Capture the cell that displays the provided text and extract its [x, y] central coordinate. 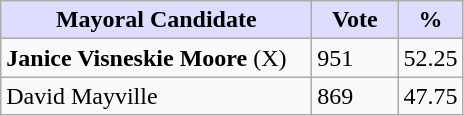
47.75 [430, 96]
Janice Visneskie Moore (X) [156, 58]
Vote [355, 20]
951 [355, 58]
869 [355, 96]
Mayoral Candidate [156, 20]
% [430, 20]
52.25 [430, 58]
David Mayville [156, 96]
